Provide the [X, Y] coordinate of the cell's center where the given text is located.  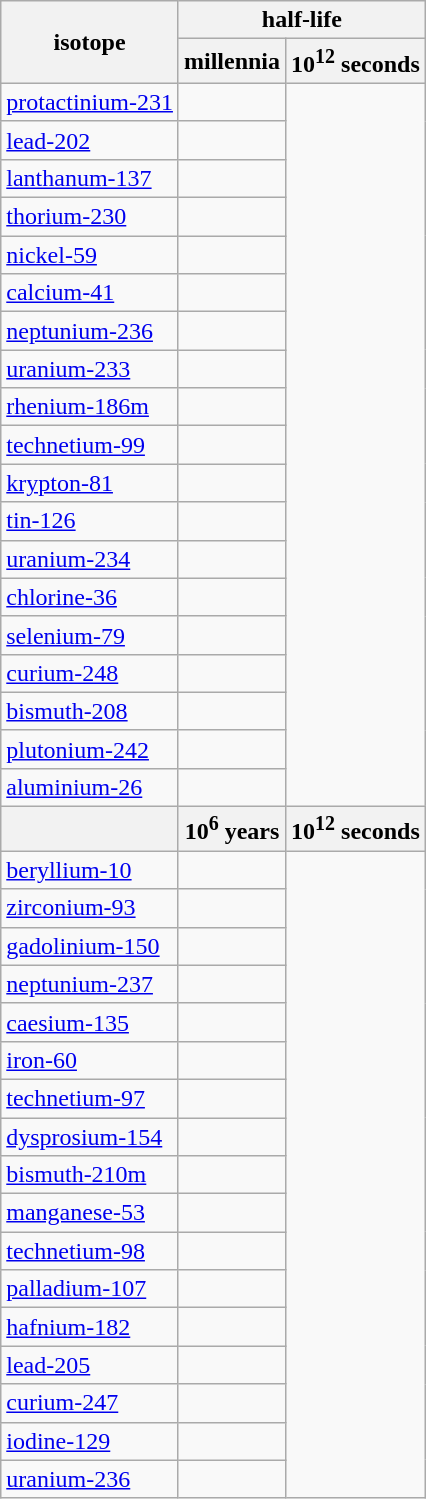
curium-247 [90, 1403]
nickel-59 [90, 255]
technetium-99 [90, 445]
curium-248 [90, 673]
calcium-41 [90, 293]
lead-205 [90, 1365]
palladium-107 [90, 1289]
bismuth-208 [90, 711]
lead-202 [90, 140]
neptunium-237 [90, 984]
plutonium-242 [90, 749]
technetium-97 [90, 1098]
aluminium-26 [90, 787]
half-life [302, 20]
hafnium-182 [90, 1327]
zirconium-93 [90, 908]
iron-60 [90, 1060]
thorium-230 [90, 217]
gadolinium-150 [90, 946]
uranium-233 [90, 369]
uranium-234 [90, 559]
beryllium-10 [90, 870]
tin-126 [90, 521]
bismuth-210m [90, 1175]
technetium-98 [90, 1251]
iodine-129 [90, 1441]
krypton-81 [90, 483]
106 years [232, 830]
dysprosium-154 [90, 1137]
isotope [90, 42]
protactinium-231 [90, 102]
uranium-236 [90, 1479]
neptunium-236 [90, 331]
chlorine-36 [90, 597]
lanthanum-137 [90, 178]
caesium-135 [90, 1022]
selenium-79 [90, 635]
rhenium-186m [90, 407]
millennia [232, 62]
manganese-53 [90, 1213]
